Identify which cell holds the provided text, then report its [x, y] central coordinate. 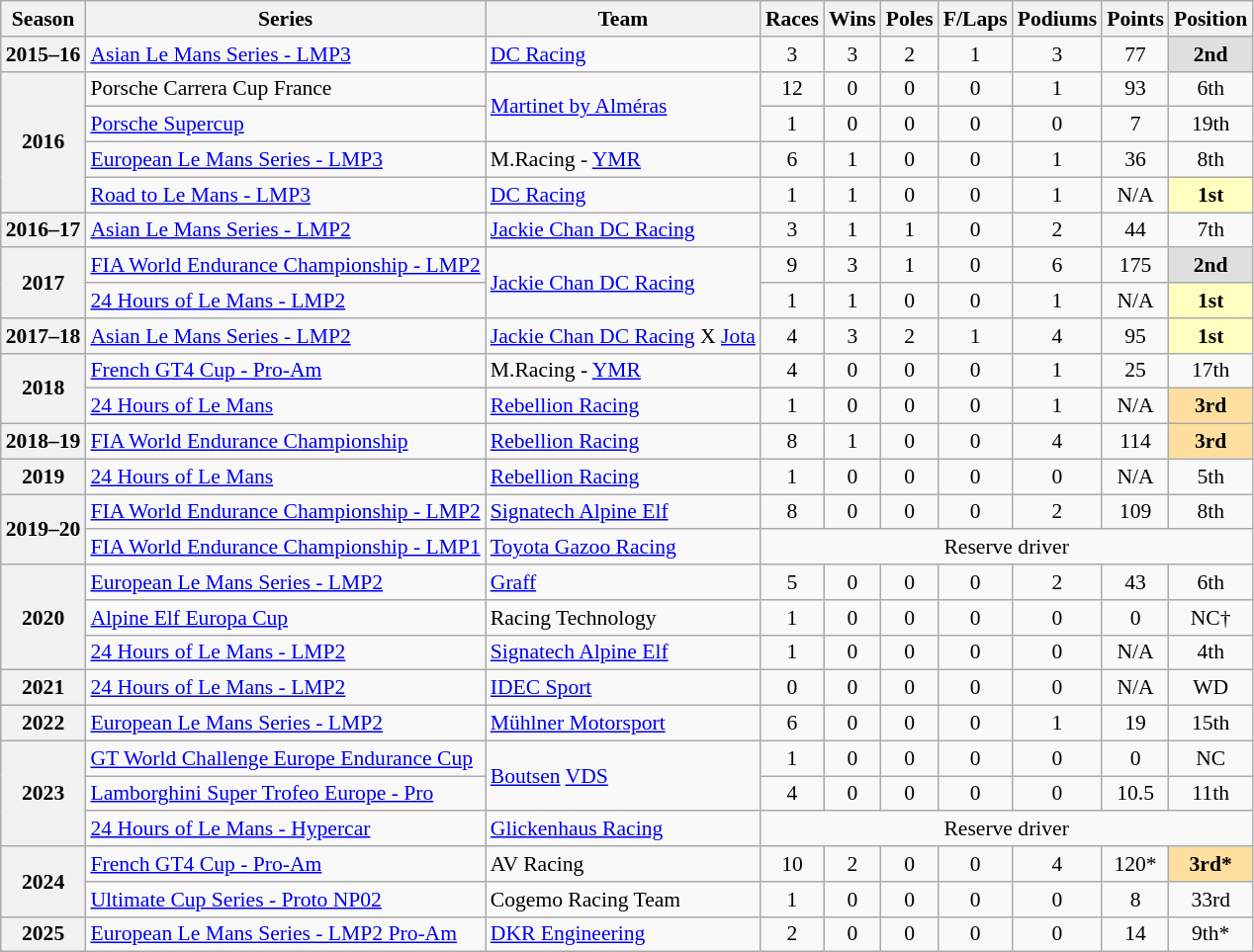
3rd* [1210, 864]
2023 [44, 793]
24 Hours of Le Mans - Hypercar [285, 829]
Toyota Gazoo Racing [623, 548]
AV Racing [623, 864]
Alpine Elf Europa Cup [285, 618]
IDEC Sport [623, 688]
4th [1210, 652]
F/Laps [975, 19]
2016 [44, 141]
36 [1135, 160]
12 [792, 89]
44 [1135, 230]
5 [792, 582]
NC† [1210, 618]
Asian Le Mans Series - LMP3 [285, 54]
11th [1210, 794]
33rd [1210, 900]
114 [1135, 442]
9th* [1210, 934]
120* [1135, 864]
77 [1135, 54]
Ultimate Cup Series - Proto NP02 [285, 900]
2021 [44, 688]
2020 [44, 617]
Races [792, 19]
10 [792, 864]
95 [1135, 336]
DKR Engineering [623, 934]
43 [1135, 582]
Porsche Carrera Cup France [285, 89]
Points [1135, 19]
Season [44, 19]
93 [1135, 89]
Glickenhaus Racing [623, 829]
2022 [44, 724]
European Le Mans Series - LMP2 Pro-Am [285, 934]
10.5 [1135, 794]
2018–19 [44, 442]
109 [1135, 512]
Jackie Chan DC Racing X Jota [623, 336]
Cogemo Racing Team [623, 900]
Podiums [1058, 19]
7 [1135, 125]
WD [1210, 688]
17th [1210, 371]
Racing Technology [623, 618]
19 [1135, 724]
2019 [44, 476]
Martinet by Alméras [623, 107]
2024 [44, 882]
2025 [44, 934]
Graff [623, 582]
Lamborghini Super Trofeo Europe - Pro [285, 794]
5th [1210, 476]
FIA World Endurance Championship - LMP1 [285, 548]
19th [1210, 125]
Wins [852, 19]
FIA World Endurance Championship [285, 442]
2018 [44, 388]
2016–17 [44, 230]
2017 [44, 283]
2019–20 [44, 530]
Mühlner Motorsport [623, 724]
Porsche Supercup [285, 125]
Team [623, 19]
GT World Challenge Europe Endurance Cup [285, 758]
Series [285, 19]
14 [1135, 934]
2015–16 [44, 54]
NC [1210, 758]
9 [792, 266]
Boutsen VDS [623, 775]
175 [1135, 266]
25 [1135, 371]
Position [1210, 19]
Poles [910, 19]
Road to Le Mans - LMP3 [285, 195]
European Le Mans Series - LMP3 [285, 160]
15th [1210, 724]
2017–18 [44, 336]
7th [1210, 230]
